Identify which cell holds the provided text, then report its [X, Y] central coordinate. 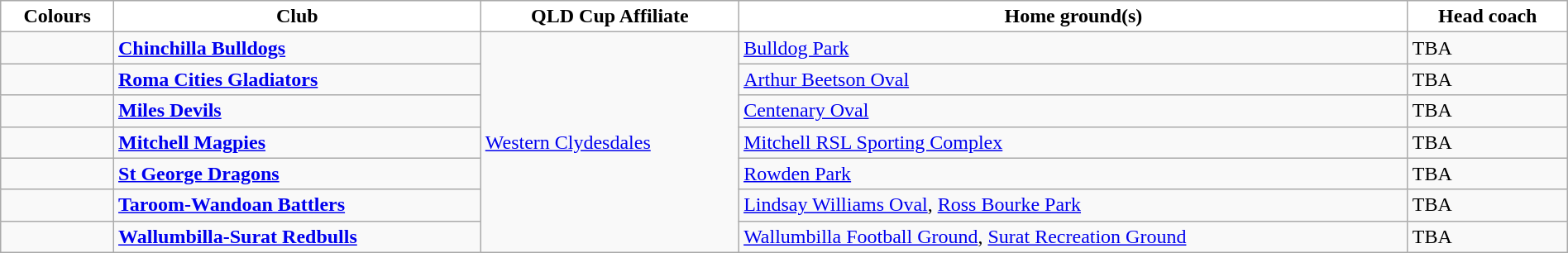
Lindsay Williams Oval, Ross Bourke Park [1073, 205]
Wallumbilla Football Ground, Surat Recreation Ground [1073, 236]
Club [298, 17]
QLD Cup Affiliate [610, 17]
Mitchell RSL Sporting Complex [1073, 142]
Wallumbilla-Surat Redbulls [298, 236]
Taroom-Wandoan Battlers [298, 205]
Mitchell Magpies [298, 142]
Chinchilla Bulldogs [298, 48]
Head coach [1487, 17]
Home ground(s) [1073, 17]
Miles Devils [298, 111]
St George Dragons [298, 174]
Rowden Park [1073, 174]
Western Clydesdales [610, 142]
Arthur Beetson Oval [1073, 79]
Roma Cities Gladiators [298, 79]
Colours [58, 17]
Centenary Oval [1073, 111]
Bulldog Park [1073, 48]
